Search for the cell housing the specified text and yield its (x, y) center coordinate. 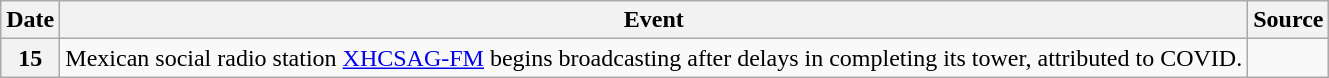
Date (30, 20)
Event (654, 20)
Source (1288, 20)
Mexican social radio station XHCSAG-FM begins broadcasting after delays in completing its tower, attributed to COVID. (654, 58)
15 (30, 58)
